Extract the [x, y] coordinate from the center of the cell holding the provided text.  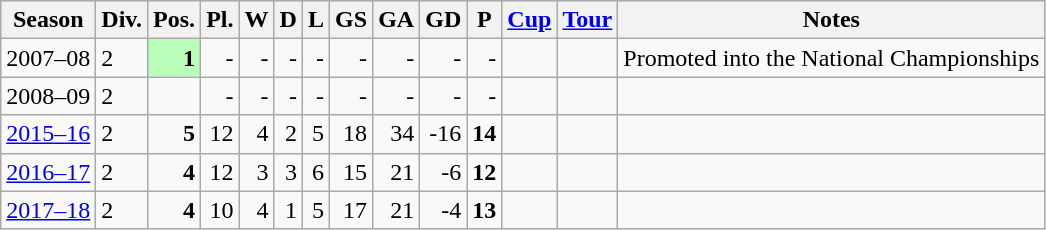
GA [396, 20]
2007–08 [48, 58]
6 [316, 172]
2016–17 [48, 172]
GS [352, 20]
D [288, 20]
14 [484, 134]
Notes [832, 20]
GD [444, 20]
-16 [444, 134]
Season [48, 20]
18 [352, 134]
P [484, 20]
Tour [588, 20]
13 [484, 210]
10 [220, 210]
L [316, 20]
15 [352, 172]
2015–16 [48, 134]
Pos. [174, 20]
-4 [444, 210]
17 [352, 210]
-6 [444, 172]
Div. [122, 20]
W [256, 20]
Promoted into the National Championships [832, 58]
Cup [530, 20]
2017–18 [48, 210]
34 [396, 134]
2008–09 [48, 96]
Pl. [220, 20]
